For the text-containing cell, return its midpoint in (X, Y) coordinate format. 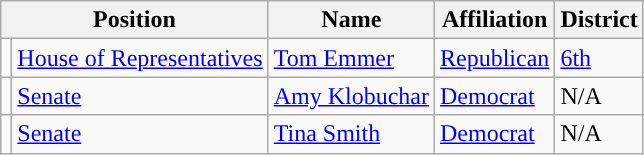
Name (351, 20)
Amy Klobuchar (351, 96)
Tom Emmer (351, 58)
House of Representatives (140, 58)
Tina Smith (351, 134)
Affiliation (495, 20)
District (599, 20)
Republican (495, 58)
6th (599, 58)
Position (134, 20)
